Return the (x, y) coordinate for the center point of the cell that contains the specified text.  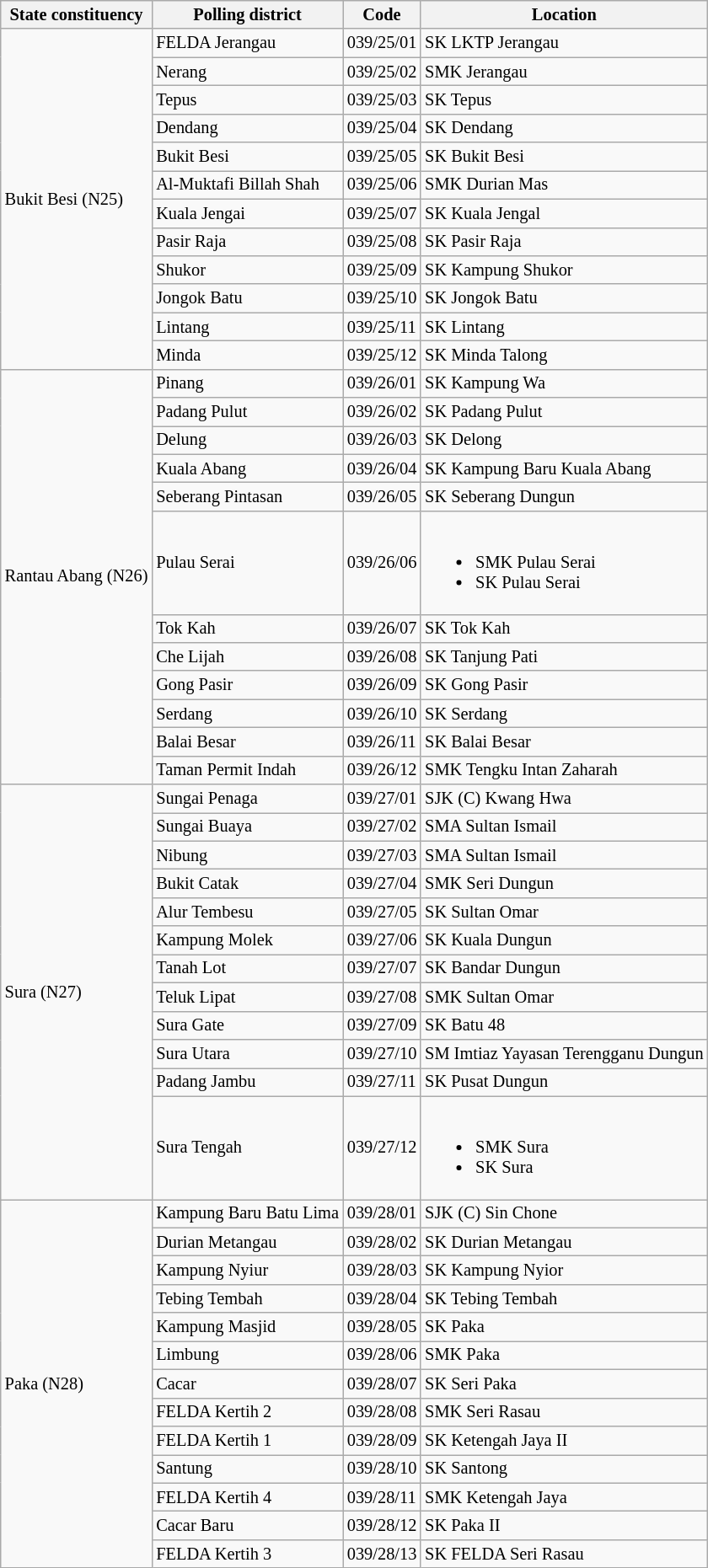
SMK Durian Mas (564, 185)
SK FELDA Seri Rasau (564, 1554)
SK Santong (564, 1469)
039/27/09 (382, 1025)
039/25/01 (382, 43)
SK Serdang (564, 714)
SMK Tengku Intan Zaharah (564, 770)
Bukit Catak (248, 884)
039/25/04 (382, 128)
Tanah Lot (248, 968)
Dendang (248, 128)
SMK Seri Rasau (564, 1412)
039/27/01 (382, 799)
SK Kuala Dungun (564, 940)
SK Balai Besar (564, 741)
039/26/09 (382, 685)
039/26/11 (382, 741)
Nerang (248, 72)
Pinang (248, 383)
039/28/10 (382, 1469)
SK Batu 48 (564, 1025)
Sura Gate (248, 1025)
Cacar (248, 1383)
Pulau Serai (248, 562)
SK Tanjung Pati (564, 656)
SK Padang Pulut (564, 412)
039/28/02 (382, 1242)
SK Dendang (564, 128)
039/26/04 (382, 468)
Padang Pulut (248, 412)
SK Ketengah Jaya II (564, 1440)
SK Tebing Tembah (564, 1298)
SK Gong Pasir (564, 685)
039/28/08 (382, 1412)
039/27/08 (382, 997)
Minda (248, 355)
Kuala Abang (248, 468)
Kampung Baru Batu Lima (248, 1213)
039/28/01 (382, 1213)
Al-Muktafi Billah Shah (248, 185)
Kuala Jengai (248, 213)
039/26/07 (382, 629)
SMK Sultan Omar (564, 997)
039/28/13 (382, 1554)
039/26/08 (382, 656)
SK Kampung Baru Kuala Abang (564, 468)
039/28/03 (382, 1270)
Sungai Buaya (248, 827)
039/26/12 (382, 770)
039/27/11 (382, 1082)
039/27/10 (382, 1053)
039/28/07 (382, 1383)
039/26/06 (382, 562)
Shukor (248, 270)
039/26/10 (382, 714)
SM Imtiaz Yayasan Terengganu Dungun (564, 1053)
SK LKTP Jerangau (564, 43)
Kampung Masjid (248, 1327)
039/28/04 (382, 1298)
039/28/09 (382, 1440)
SK Paka (564, 1327)
039/27/12 (382, 1148)
SK Pusat Dungun (564, 1082)
FELDA Kertih 1 (248, 1440)
SMK Jerangau (564, 72)
SK Kampung Nyior (564, 1270)
FELDA Jerangau (248, 43)
039/25/06 (382, 185)
039/26/05 (382, 496)
SK Kampung Wa (564, 383)
Sungai Penaga (248, 799)
039/25/12 (382, 355)
039/27/07 (382, 968)
SK Durian Metangau (564, 1242)
039/27/02 (382, 827)
SK Paka II (564, 1525)
SJK (C) Sin Chone (564, 1213)
039/25/05 (382, 157)
Lintang (248, 327)
Sura Tengah (248, 1148)
Teluk Lipat (248, 997)
Tebing Tembah (248, 1298)
039/25/11 (382, 327)
Che Lijah (248, 656)
FELDA Kertih 4 (248, 1497)
SK Tepus (564, 99)
039/28/06 (382, 1355)
SMK SuraSK Sura (564, 1148)
SMK Paka (564, 1355)
039/26/03 (382, 440)
039/25/10 (382, 298)
039/28/11 (382, 1497)
Serdang (248, 714)
039/27/03 (382, 855)
039/25/03 (382, 99)
Limbung (248, 1355)
039/25/02 (382, 72)
SK Seberang Dungun (564, 496)
SK Bukit Besi (564, 157)
039/27/04 (382, 884)
SK Jongok Batu (564, 298)
039/25/07 (382, 213)
FELDA Kertih 2 (248, 1412)
Tok Kah (248, 629)
SMK Pulau SeraiSK Pulau Serai (564, 562)
Alur Tembesu (248, 912)
Kampung Nyiur (248, 1270)
Padang Jambu (248, 1082)
SK Delong (564, 440)
039/25/08 (382, 242)
Balai Besar (248, 741)
SJK (C) Kwang Hwa (564, 799)
Seberang Pintasan (248, 496)
SK Pasir Raja (564, 242)
039/27/06 (382, 940)
Cacar Baru (248, 1525)
Bukit Besi (248, 157)
Location (564, 14)
Jongok Batu (248, 298)
039/27/05 (382, 912)
SK Kampung Shukor (564, 270)
Santung (248, 1469)
Pasir Raja (248, 242)
039/25/09 (382, 270)
039/28/12 (382, 1525)
SK Tok Kah (564, 629)
Code (382, 14)
SK Minda Talong (564, 355)
Rantau Abang (N26) (77, 576)
039/28/05 (382, 1327)
SK Seri Paka (564, 1383)
SMK Seri Dungun (564, 884)
Gong Pasir (248, 685)
SK Sultan Omar (564, 912)
SK Bandar Dungun (564, 968)
Delung (248, 440)
Nibung (248, 855)
Kampung Molek (248, 940)
SK Kuala Jengal (564, 213)
SMK Ketengah Jaya (564, 1497)
SK Lintang (564, 327)
Durian Metangau (248, 1242)
Paka (N28) (77, 1383)
039/26/02 (382, 412)
Sura (N27) (77, 993)
State constituency (77, 14)
FELDA Kertih 3 (248, 1554)
Sura Utara (248, 1053)
Polling district (248, 14)
Taman Permit Indah (248, 770)
Bukit Besi (N25) (77, 199)
Tepus (248, 99)
039/26/01 (382, 383)
